Output the (x, y) coordinate of the center of the cell containing the given text.  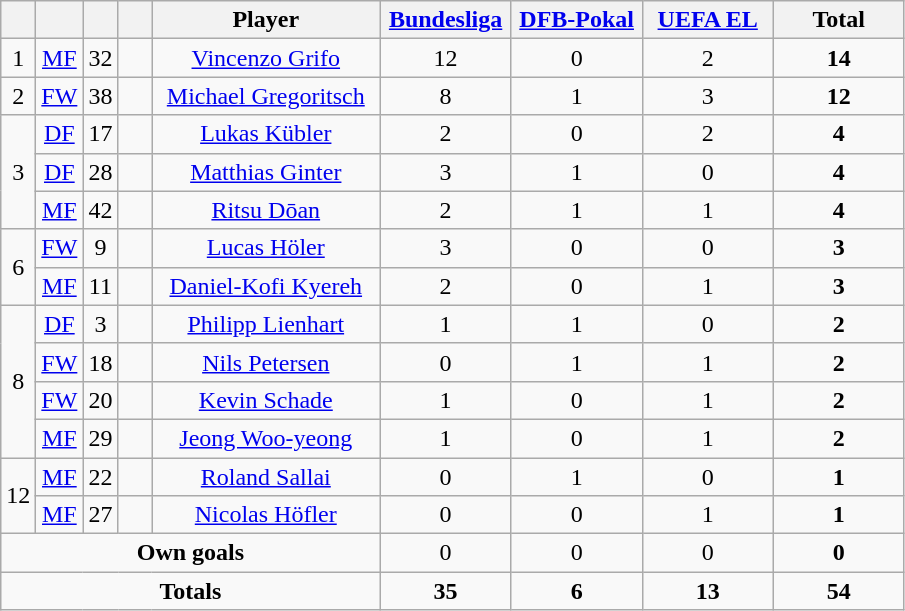
Nils Petersen (266, 362)
Own goals (190, 553)
Matthias Ginter (266, 172)
Daniel-Kofi Kyereh (266, 286)
18 (100, 362)
Total (838, 20)
Kevin Schade (266, 400)
Nicolas Höfler (266, 515)
Vincenzo Grifo (266, 58)
32 (100, 58)
54 (838, 591)
Bundesliga (446, 20)
22 (100, 477)
17 (100, 134)
20 (100, 400)
28 (100, 172)
Jeong Woo-yeong (266, 438)
UEFA EL (708, 20)
Lukas Kübler (266, 134)
38 (100, 96)
42 (100, 210)
27 (100, 515)
Totals (190, 591)
11 (100, 286)
9 (100, 248)
Lucas Höler (266, 248)
14 (838, 58)
Michael Gregoritsch (266, 96)
DFB-Pokal (576, 20)
Player (266, 20)
Roland Sallai (266, 477)
35 (446, 591)
13 (708, 591)
29 (100, 438)
Ritsu Dōan (266, 210)
Philipp Lienhart (266, 324)
